Output the (x, y) coordinate of the center of the cell containing the given text.  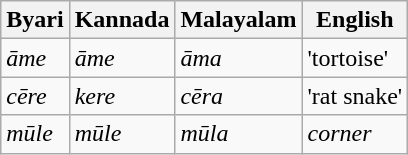
Malayalam (238, 20)
Kannada (122, 20)
cēre (35, 96)
āma (238, 58)
'tortoise' (355, 58)
mūla (238, 134)
English (355, 20)
cēra (238, 96)
corner (355, 134)
kere (122, 96)
'rat snake' (355, 96)
Byari (35, 20)
